Output the (x, y) coordinate of the center of the cell containing the given text.  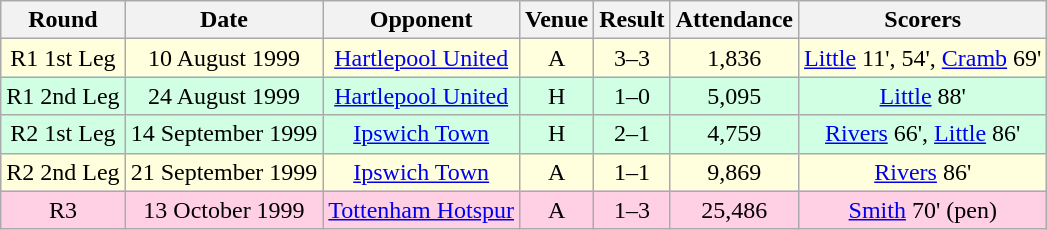
Scorers (923, 20)
R1 1st Leg (63, 58)
Tottenham Hotspur (422, 210)
Smith 70' (pen) (923, 210)
1,836 (734, 58)
Date (224, 20)
1–1 (632, 172)
1–3 (632, 210)
R3 (63, 210)
3–3 (632, 58)
21 September 1999 (224, 172)
Attendance (734, 20)
R2 2nd Leg (63, 172)
Little 88' (923, 96)
R2 1st Leg (63, 134)
13 October 1999 (224, 210)
14 September 1999 (224, 134)
10 August 1999 (224, 58)
24 August 1999 (224, 96)
Opponent (422, 20)
9,869 (734, 172)
1–0 (632, 96)
Rivers 86' (923, 172)
Rivers 66', Little 86' (923, 134)
Round (63, 20)
2–1 (632, 134)
5,095 (734, 96)
25,486 (734, 210)
Venue (557, 20)
Little 11', 54', Cramb 69' (923, 58)
Result (632, 20)
R1 2nd Leg (63, 96)
4,759 (734, 134)
